Pinpoint the cell where the given text exists, returning its (X, Y) midpoint coordinate. 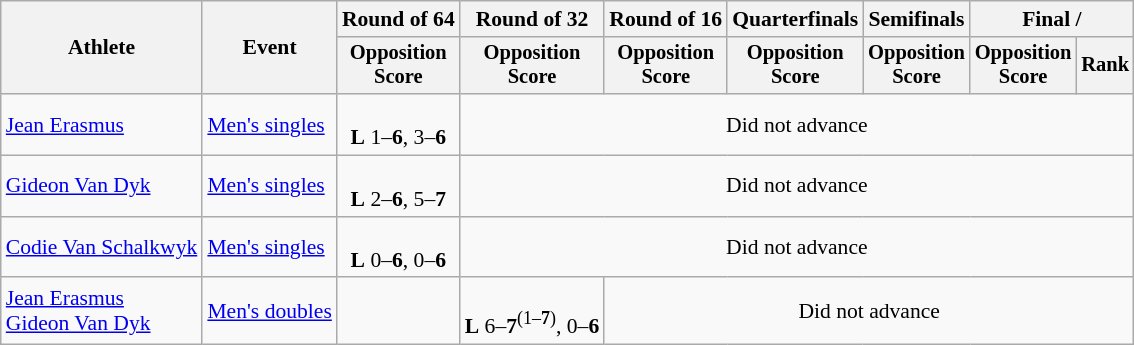
Codie Van Schalkwyk (102, 248)
L 6–7(1–7), 0–6 (532, 312)
Round of 16 (666, 19)
Jean Erasmus (102, 124)
Semifinals (916, 19)
Men's doubles (270, 312)
Round of 32 (532, 19)
Rank (1105, 66)
L 1–6, 3–6 (398, 124)
Jean ErasmusGideon Van Dyk (102, 312)
Gideon Van Dyk (102, 186)
Final / (1052, 19)
Athlete (102, 48)
Quarterfinals (795, 19)
L 2–6, 5–7 (398, 186)
Event (270, 48)
L 0–6, 0–6 (398, 248)
Round of 64 (398, 19)
